Identify which cell holds the provided text, then report its [x, y] central coordinate. 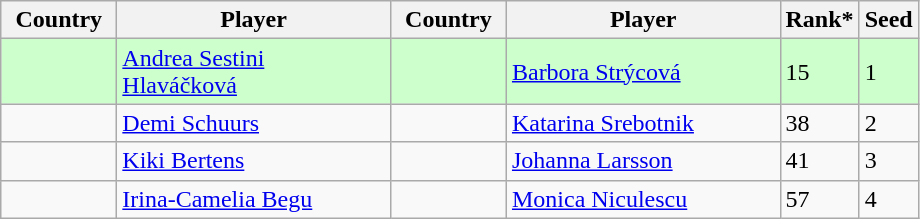
Kiki Bertens [254, 161]
3 [888, 161]
1 [888, 72]
4 [888, 199]
41 [820, 161]
Demi Schuurs [254, 123]
Monica Niculescu [643, 199]
Rank* [820, 20]
Katarina Srebotnik [643, 123]
Andrea Sestini Hlaváčková [254, 72]
57 [820, 199]
Barbora Strýcová [643, 72]
15 [820, 72]
Seed [888, 20]
Irina-Camelia Begu [254, 199]
2 [888, 123]
38 [820, 123]
Johanna Larsson [643, 161]
